Search for the cell housing the specified text and yield its [x, y] center coordinate. 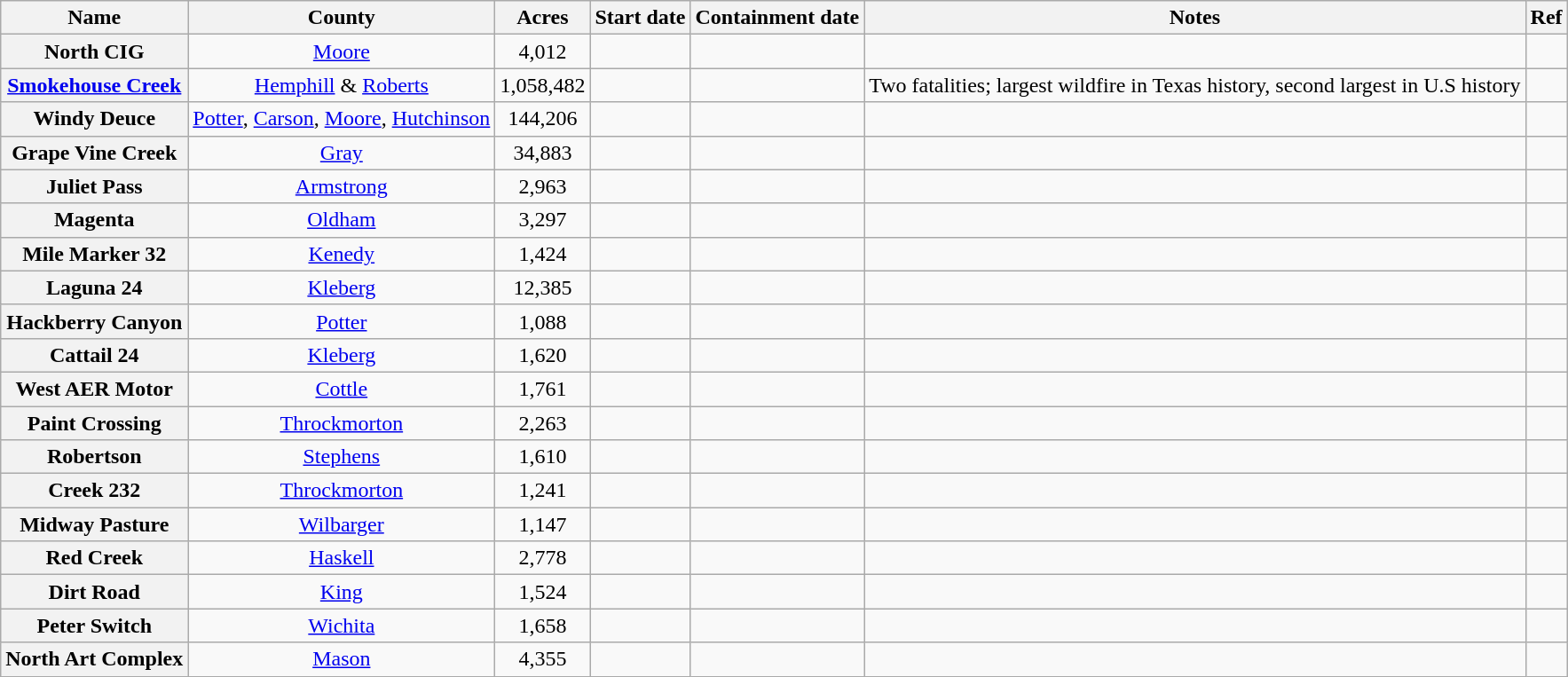
County [342, 18]
Peter Switch [94, 626]
Wilbarger [342, 524]
Two fatalities; largest wildfire in Texas history, second largest in U.S history [1194, 85]
Grape Vine Creek [94, 153]
Moore [342, 51]
1,658 [543, 626]
Acres [543, 18]
Notes [1194, 18]
Containment date [777, 18]
Smokehouse Creek [94, 85]
1,424 [543, 254]
Stephens [342, 457]
Mile Marker 32 [94, 254]
12,385 [543, 287]
1,058,482 [543, 85]
Creek 232 [94, 491]
Midway Pasture [94, 524]
1,610 [543, 457]
2,778 [543, 558]
Name [94, 18]
Juliet Pass [94, 186]
1,088 [543, 321]
Paint Crossing [94, 423]
Magenta [94, 220]
Cattail 24 [94, 355]
144,206 [543, 119]
34,883 [543, 153]
North CIG [94, 51]
Wichita [342, 626]
Laguna 24 [94, 287]
Oldham [342, 220]
Hackberry Canyon [94, 321]
Kenedy [342, 254]
Ref [1546, 18]
1,241 [543, 491]
Hemphill & Roberts [342, 85]
Cottle [342, 389]
Start date [641, 18]
Armstrong [342, 186]
Haskell [342, 558]
1,620 [543, 355]
Potter [342, 321]
Robertson [94, 457]
1,147 [543, 524]
3,297 [543, 220]
Windy Deuce [94, 119]
North Art Complex [94, 659]
4,012 [543, 51]
2,963 [543, 186]
1,761 [543, 389]
King [342, 592]
Potter, Carson, Moore, Hutchinson [342, 119]
Mason [342, 659]
Dirt Road [94, 592]
Gray [342, 153]
4,355 [543, 659]
1,524 [543, 592]
West AER Motor [94, 389]
Red Creek [94, 558]
2,263 [543, 423]
